Output the [X, Y] coordinate of the center of the cell containing the given text.  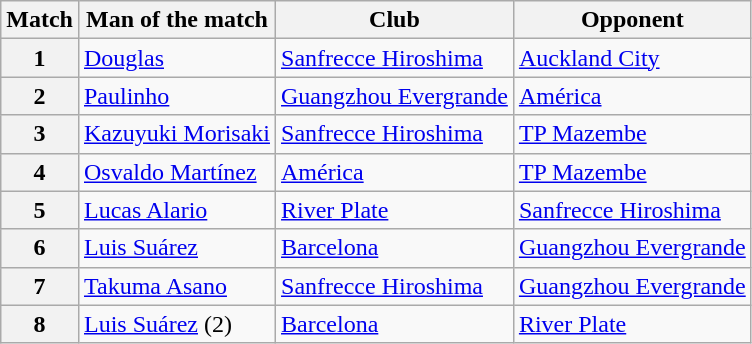
Kazuyuki Morisaki [176, 134]
Match [40, 20]
1 [40, 58]
2 [40, 96]
Lucas Alario [176, 210]
Auckland City [632, 58]
Man of the match [176, 20]
Luis Suárez [176, 248]
Takuma Asano [176, 286]
3 [40, 134]
Douglas [176, 58]
Osvaldo Martínez [176, 172]
Luis Suárez (2) [176, 324]
4 [40, 172]
Opponent [632, 20]
5 [40, 210]
Paulinho [176, 96]
7 [40, 286]
6 [40, 248]
8 [40, 324]
Club [395, 20]
